Return the (x, y) coordinate for the center point of the cell that contains the specified text.  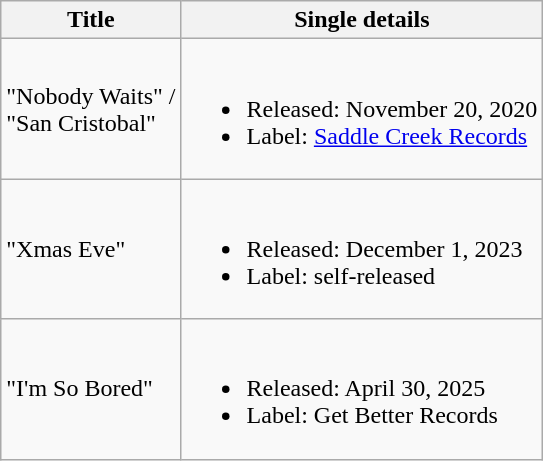
"Xmas Eve" (91, 249)
"I'm So Bored" (91, 389)
Title (91, 20)
Single details (362, 20)
Released: April 30, 2025Label: Get Better Records (362, 389)
Released: December 1, 2023Label: self-released (362, 249)
"Nobody Waits" / "San Cristobal" (91, 109)
Released: November 20, 2020Label: Saddle Creek Records (362, 109)
